Extract the (x, y) coordinate from the center of the cell holding the provided text.  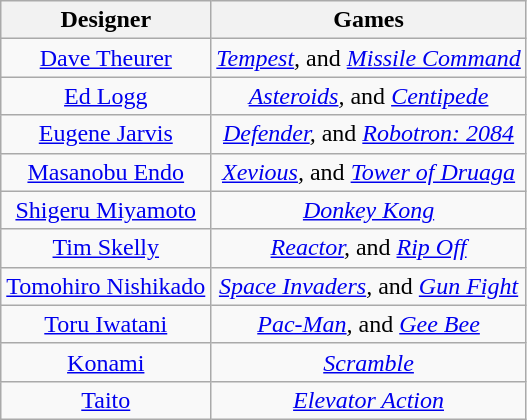
Masanobu Endo (106, 172)
Defender, and Robotron: 2084 (369, 134)
Designer (106, 20)
Reactor, and Rip Off (369, 248)
Taito (106, 400)
Space Invaders, and Gun Fight (369, 286)
Xevious, and Tower of Druaga (369, 172)
Tomohiro Nishikado (106, 286)
Tempest, and Missile Command (369, 58)
Scramble (369, 362)
Dave Theurer (106, 58)
Eugene Jarvis (106, 134)
Asteroids, and Centipede (369, 96)
Donkey Kong (369, 210)
Shigeru Miyamoto (106, 210)
Tim Skelly (106, 248)
Konami (106, 362)
Pac-Man, and Gee Bee (369, 324)
Toru Iwatani (106, 324)
Games (369, 20)
Elevator Action (369, 400)
Ed Logg (106, 96)
